Output the (x, y) coordinate of the center of the cell containing the given text.  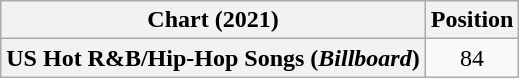
US Hot R&B/Hip-Hop Songs (Billboard) (213, 58)
Chart (2021) (213, 20)
84 (472, 58)
Position (472, 20)
